Pinpoint the cell where the given text exists, returning its [x, y] midpoint coordinate. 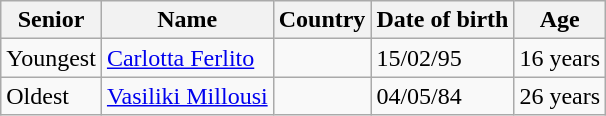
Name [187, 20]
Senior [52, 20]
Date of birth [442, 20]
15/02/95 [442, 58]
Carlotta Ferlito [187, 58]
Country [322, 20]
26 years [560, 96]
Vasiliki Millousi [187, 96]
04/05/84 [442, 96]
Age [560, 20]
Oldest [52, 96]
16 years [560, 58]
Youngest [52, 58]
